Return the (X, Y) coordinate for the center point of the cell that contains the specified text.  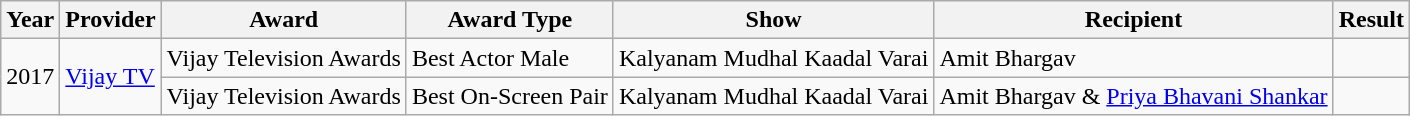
Provider (110, 20)
Show (774, 20)
Award Type (510, 20)
Best On-Screen Pair (510, 96)
Award (284, 20)
Result (1371, 20)
Vijay TV (110, 77)
2017 (30, 77)
Year (30, 20)
Recipient (1134, 20)
Amit Bhargav (1134, 58)
Best Actor Male (510, 58)
Amit Bhargav & Priya Bhavani Shankar (1134, 96)
